Extract the (X, Y) coordinate from the center of the cell holding the provided text.  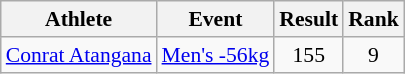
Rank (374, 19)
Event (216, 19)
Result (308, 19)
Athlete (79, 19)
Men's -56kg (216, 55)
155 (308, 55)
9 (374, 55)
Conrat Atangana (79, 55)
